Find where the given text appears and provide that cell's center as (X, Y) coordinate. 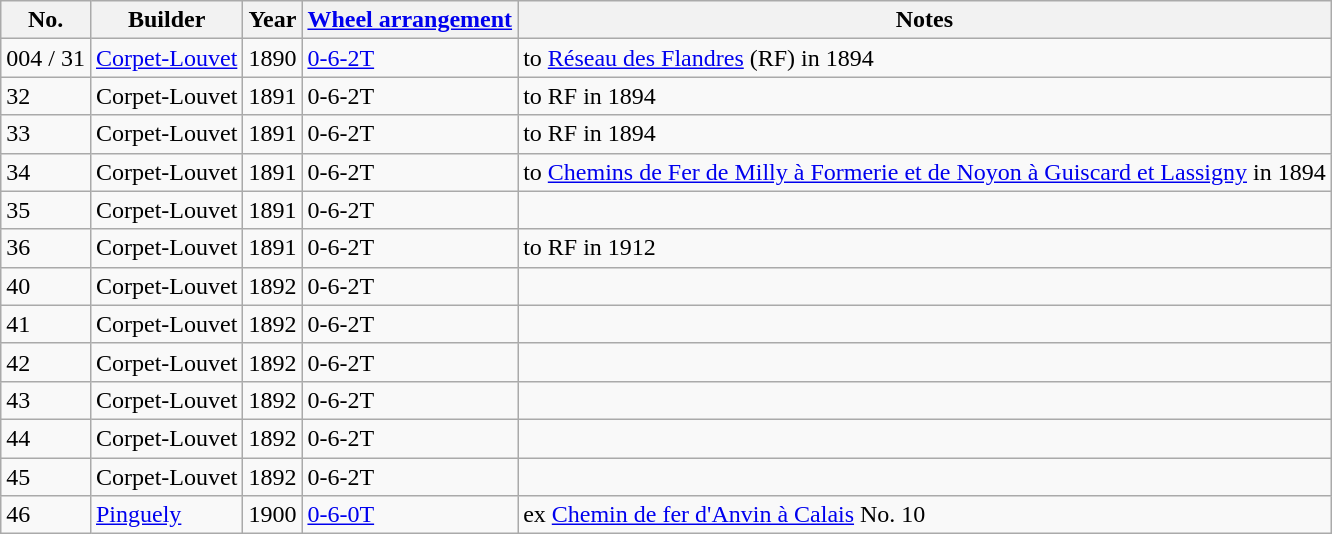
44 (46, 438)
35 (46, 210)
43 (46, 400)
40 (46, 286)
Year (272, 20)
Notes (925, 20)
ex Chemin de fer d'Anvin à Calais No. 10 (925, 515)
34 (46, 172)
33 (46, 134)
Wheel arrangement (410, 20)
1890 (272, 58)
1900 (272, 515)
to Chemins de Fer de Milly à Formerie et de Noyon à Guiscard et Lassigny in 1894 (925, 172)
Pinguely (166, 515)
to RF in 1912 (925, 248)
0-6-0T (410, 515)
No. (46, 20)
45 (46, 477)
Builder (166, 20)
42 (46, 362)
46 (46, 515)
41 (46, 324)
to Réseau des Flandres (RF) in 1894 (925, 58)
004 / 31 (46, 58)
36 (46, 248)
32 (46, 96)
